Determine the (x, y) coordinate at the center of the cell enclosing the given text.  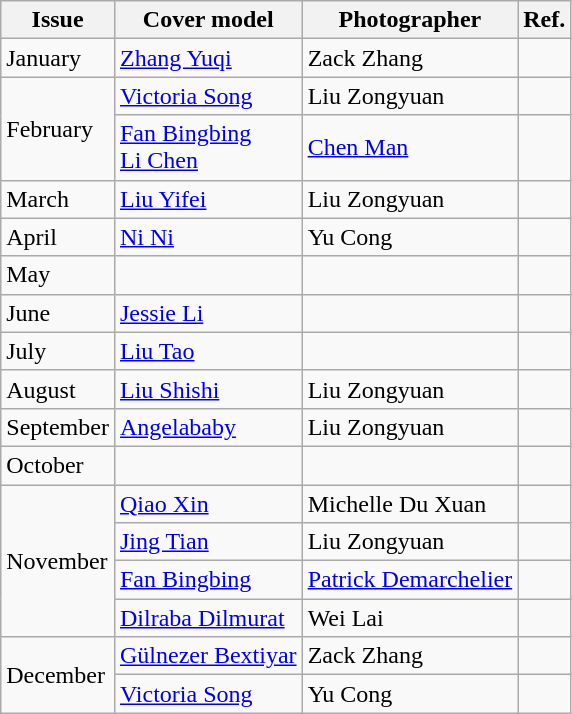
July (58, 351)
Gülnezer Bextiyar (208, 656)
January (58, 58)
Liu Tao (208, 351)
April (58, 237)
Cover model (208, 20)
Ni Ni (208, 237)
Jing Tian (208, 542)
Dilraba Dilmurat (208, 618)
Wei Lai (410, 618)
Issue (58, 20)
Patrick Demarchelier (410, 580)
June (58, 313)
November (58, 560)
February (58, 128)
September (58, 427)
Liu Shishi (208, 389)
Qiao Xin (208, 503)
Michelle Du Xuan (410, 503)
Photographer (410, 20)
Fan BingbingLi Chen (208, 148)
Zhang Yuqi (208, 58)
December (58, 675)
Chen Man (410, 148)
Jessie Li (208, 313)
Fan Bingbing (208, 580)
August (58, 389)
March (58, 199)
Liu Yifei (208, 199)
May (58, 275)
October (58, 465)
Ref. (544, 20)
Angelababy (208, 427)
